Search for the cell housing the specified text and yield its (X, Y) center coordinate. 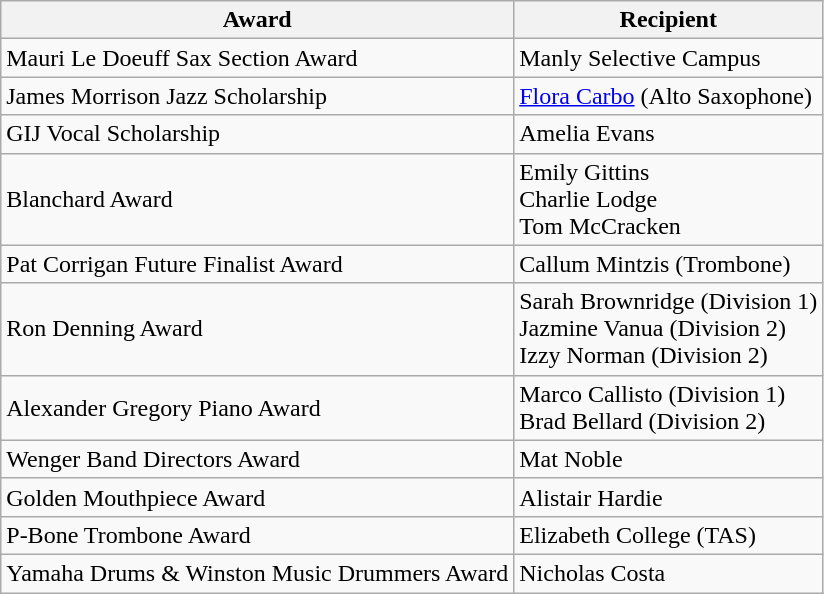
Amelia Evans (668, 134)
Golden Mouthpiece Award (258, 497)
Nicholas Costa (668, 573)
Wenger Band Directors Award (258, 459)
Mat Noble (668, 459)
Mauri Le Doeuff Sax Section Award (258, 58)
Emily GittinsCharlie LodgeTom McCracken (668, 199)
Sarah Brownridge (Division 1)Jazmine Vanua (Division 2)Izzy Norman (Division 2) (668, 329)
James Morrison Jazz Scholarship (258, 96)
Alexander Gregory Piano Award (258, 408)
Award (258, 20)
GIJ Vocal Scholarship (258, 134)
Flora Carbo (Alto Saxophone) (668, 96)
Pat Corrigan Future Finalist Award (258, 264)
Marco Callisto (Division 1)Brad Bellard (Division 2) (668, 408)
Manly Selective Campus (668, 58)
Recipient (668, 20)
Callum Mintzis (Trombone) (668, 264)
Alistair Hardie (668, 497)
Ron Denning Award (258, 329)
Yamaha Drums & Winston Music Drummers Award (258, 573)
Blanchard Award (258, 199)
Elizabeth College (TAS) (668, 535)
P-Bone Trombone Award (258, 535)
